Return (x, y) of the center of cell containing provided text 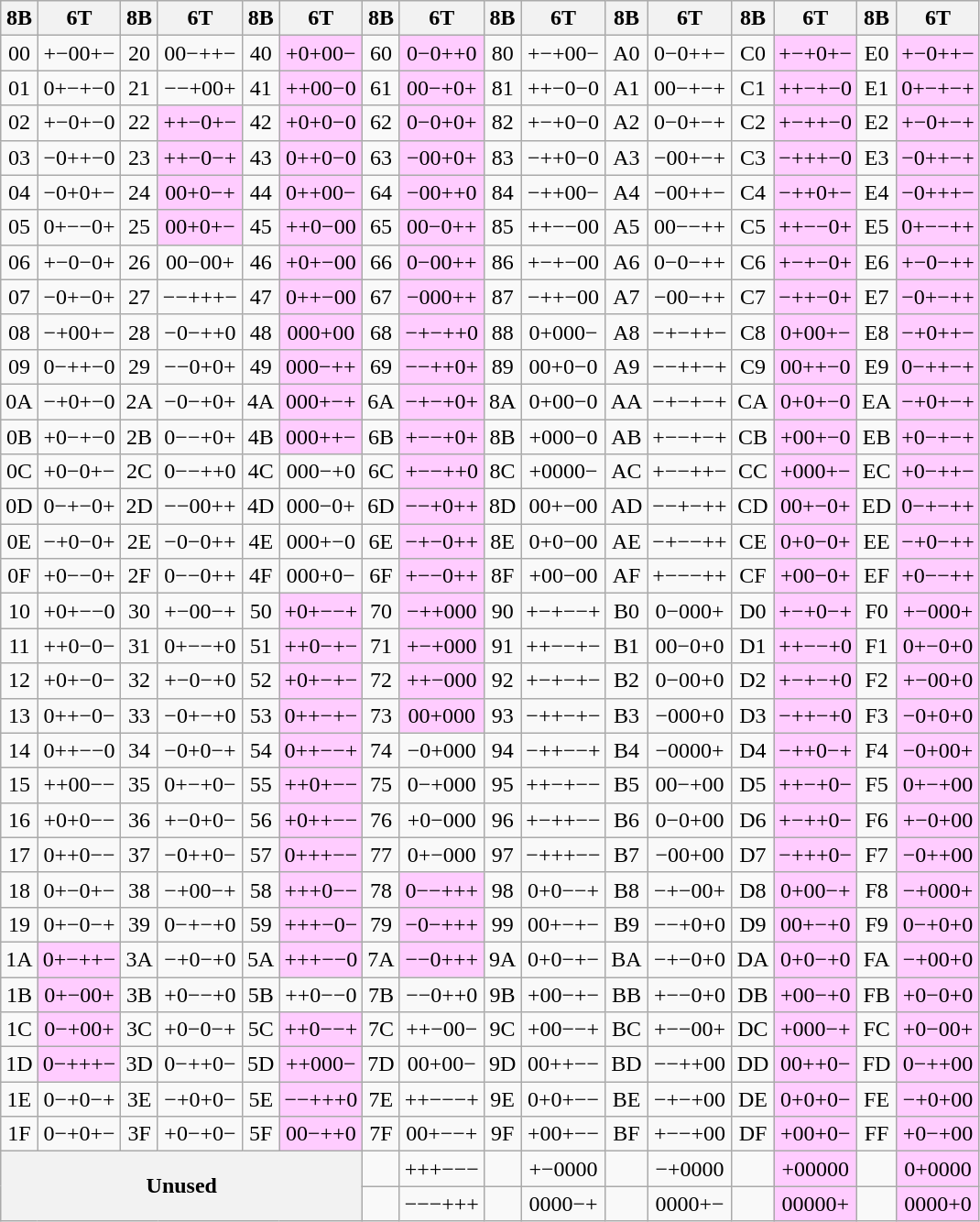
20 (139, 53)
87 (502, 297)
−0+−+0 (200, 715)
6C (381, 472)
B2 (626, 681)
0−+0+− (79, 1134)
−−+++− (200, 297)
4A (261, 401)
−+0+00 (938, 1099)
23 (139, 158)
−0−0++ (200, 541)
0+000− (563, 332)
0−0−++ (690, 262)
54 (261, 750)
−000+0 (690, 715)
F3 (877, 715)
2A (139, 401)
000−++ (321, 366)
−−0+++ (441, 959)
36 (139, 820)
79 (381, 924)
+−++−− (563, 820)
+−00−+ (200, 611)
−0+0+0 (938, 715)
+−++0− (815, 820)
DA (753, 959)
D3 (753, 715)
0−+−0+ (79, 507)
+0−0+0 (938, 994)
−−+++0 (321, 1099)
7B (381, 994)
+−0+−0 (79, 123)
000+0− (321, 576)
E3 (877, 158)
94 (502, 750)
44 (261, 192)
++−0−+ (200, 158)
50 (261, 611)
80 (502, 53)
0−−+0+ (200, 437)
F2 (877, 681)
00+0+− (200, 227)
++−−+− (563, 646)
96 (502, 820)
++−000 (441, 681)
4E (261, 541)
00+−+0 (815, 924)
48 (261, 332)
5B (261, 994)
DB (753, 994)
−++0+− (815, 192)
00++0− (815, 1064)
0+−+00 (938, 785)
−++0−0 (563, 158)
00−0++ (441, 227)
−0+00+ (938, 750)
7E (381, 1099)
A8 (626, 332)
70 (381, 611)
0−00+0 (690, 681)
000+00 (321, 332)
++00−0 (321, 88)
64 (381, 192)
43 (261, 158)
−+0−+0 (200, 959)
0−0++− (690, 53)
39 (139, 924)
−+0+−+ (938, 401)
0−++0− (200, 1064)
+0+−−+ (321, 611)
EC (877, 472)
6B (381, 437)
−0++0− (200, 855)
FF (877, 1134)
5C (261, 1030)
+00−00 (563, 576)
−−+−++ (690, 507)
C9 (753, 366)
EF (877, 576)
AF (626, 576)
6D (381, 507)
−−++0+ (441, 366)
59 (261, 924)
67 (381, 297)
C8 (753, 332)
91 (502, 646)
−0+0+− (79, 192)
−0−+0+ (200, 401)
−000++ (441, 297)
+000−0 (563, 437)
+00+−0 (815, 437)
6E (381, 541)
81 (502, 88)
A0 (626, 53)
+−−−++ (690, 576)
9D (502, 1064)
C7 (753, 297)
62 (381, 123)
0+00−+ (815, 889)
0+−0+0 (938, 646)
2F (139, 576)
FB (877, 994)
04 (19, 192)
−00+−+ (690, 158)
−−−+++ (441, 1204)
−+00+− (79, 332)
+−+−−+ (563, 611)
−++−0+ (815, 297)
7C (381, 1030)
0−++−+ (938, 366)
−0+0−+ (200, 750)
+0−+0− (200, 1134)
00+000 (441, 715)
+−0+0− (200, 820)
B8 (626, 889)
33 (139, 715)
00++−− (563, 1064)
4D (261, 507)
E6 (877, 262)
00−++− (200, 53)
0++0−0 (321, 158)
++00−− (79, 785)
A4 (626, 192)
0+0−+0 (815, 959)
+−−+00 (690, 1134)
45 (261, 227)
A7 (626, 297)
41 (261, 88)
−00++− (690, 192)
3F (139, 1134)
−+−+00 (690, 1099)
0−+0+0 (938, 924)
10 (19, 611)
3A (139, 959)
DC (753, 1030)
C5 (753, 227)
−+0+−0 (79, 401)
32 (139, 681)
53 (261, 715)
9F (502, 1134)
ED (877, 507)
58 (261, 889)
22 (139, 123)
+0+0−− (79, 820)
−0+000 (441, 750)
0+0−0+ (815, 541)
65 (381, 227)
+−+000 (441, 646)
5D (261, 1064)
00++−0 (815, 366)
0+0+−− (563, 1099)
C2 (753, 123)
02 (19, 123)
+−−0+0 (690, 994)
−+++−0 (815, 158)
1A (19, 959)
05 (19, 227)
−++0−+ (815, 750)
0+0000 (938, 1169)
0−0+0+ (441, 123)
−0+−0+ (79, 297)
71 (381, 646)
+−++−0 (815, 123)
38 (139, 889)
E2 (877, 123)
B4 (626, 750)
0+0−+− (563, 959)
−+00+0 (938, 959)
15 (19, 785)
4C (261, 472)
08 (19, 332)
00000+ (815, 1204)
0C (19, 472)
−+0000 (690, 1169)
+−+−0+ (815, 262)
−+−−++ (690, 541)
E1 (877, 88)
−++−00 (563, 297)
+−0−0+ (79, 262)
−−+0++ (441, 507)
1E (19, 1099)
+0−−0+ (79, 576)
+++0−− (321, 889)
++−+0− (815, 785)
+0+−−0 (79, 611)
7D (381, 1064)
++0−00 (321, 227)
DF (753, 1134)
76 (381, 820)
9C (502, 1030)
00+0−0 (563, 366)
++0−−+ (321, 1030)
B7 (626, 855)
+−0000 (563, 1169)
19 (19, 924)
D2 (753, 681)
A9 (626, 366)
++0−+− (321, 646)
21 (139, 88)
25 (139, 227)
−−++−+ (690, 366)
66 (381, 262)
+−+00− (563, 53)
0+−000 (441, 855)
−+−00+ (690, 889)
++−−−+ (441, 1099)
1D (19, 1064)
+0+0−0 (321, 123)
+00−+− (563, 994)
0−+−++ (938, 507)
+00+0− (815, 1134)
24 (139, 192)
AB (626, 437)
+0+−0− (79, 681)
17 (19, 855)
−−++00 (690, 1064)
68 (381, 332)
++000− (321, 1064)
0−0++0 (441, 53)
0+00+− (815, 332)
0B (19, 437)
7A (381, 959)
−+++−− (563, 855)
+0−0−+ (200, 1030)
000++− (321, 437)
−+0++− (938, 332)
0+00−0 (563, 401)
0+−+−+ (938, 88)
F6 (877, 820)
0+−−++ (938, 227)
+0−00+ (938, 1030)
+−−++− (690, 472)
0+−+0− (200, 785)
BC (626, 1030)
000+−+ (321, 401)
72 (381, 681)
+0−0+− (79, 472)
−00−++ (690, 297)
B3 (626, 715)
99 (502, 924)
57 (261, 855)
74 (381, 750)
0+−−0+ (79, 227)
0E (19, 541)
2C (139, 472)
A1 (626, 88)
−+−+0+ (441, 401)
CA (753, 401)
AA (626, 401)
51 (261, 646)
+−0−+0 (200, 681)
BB (626, 994)
95 (502, 785)
13 (19, 715)
8F (502, 576)
E9 (877, 366)
3E (139, 1099)
4B (261, 437)
FD (877, 1064)
++0+−− (321, 785)
0D (19, 507)
DE (753, 1099)
CC (753, 472)
B5 (626, 785)
0++0−− (79, 855)
8C (502, 472)
00+0−+ (200, 192)
06 (19, 262)
+−0−++ (938, 262)
0−00++ (441, 262)
−−+00+ (200, 88)
8A (502, 401)
+−+0−0 (563, 123)
0+−00+ (79, 994)
+000+− (815, 472)
0++−−0 (79, 750)
0−−++0 (200, 472)
+0−+−0 (79, 437)
88 (502, 332)
−−0++0 (441, 994)
00−+0+ (441, 88)
00−00+ (200, 262)
0++−00 (321, 297)
−++000 (441, 611)
0++−0− (79, 715)
−00++0 (441, 192)
C3 (753, 158)
++0−−0 (321, 994)
07 (19, 297)
73 (381, 715)
2D (139, 507)
C4 (753, 192)
5F (261, 1134)
−+++0− (815, 855)
0−−+++ (441, 889)
−+−+−+ (690, 401)
92 (502, 681)
30 (139, 611)
00+−00 (563, 507)
−+0+0− (200, 1099)
00+−0+ (815, 507)
0+−−+0 (200, 646)
6F (381, 576)
0000+0 (938, 1204)
F7 (877, 855)
A2 (626, 123)
+−+0+− (815, 53)
BF (626, 1134)
D7 (753, 855)
2B (139, 437)
+00−−+ (563, 1030)
++−−00 (563, 227)
00−+00 (690, 785)
49 (261, 366)
3C (139, 1030)
26 (139, 262)
+++−−0 (321, 959)
CD (753, 507)
86 (502, 262)
+0−000 (441, 820)
97 (502, 855)
9E (502, 1099)
++−+−− (563, 785)
++−−0+ (815, 227)
18 (19, 889)
0+−+−0 (79, 88)
89 (502, 366)
+−000+ (938, 611)
E5 (877, 227)
000−+0 (321, 472)
BE (626, 1099)
+00−+0 (815, 994)
8E (502, 541)
A6 (626, 262)
++−+−0 (815, 88)
+−−+−+ (690, 437)
0++−−+ (321, 750)
AC (626, 472)
4F (261, 576)
0F (19, 576)
84 (502, 192)
F5 (877, 785)
34 (139, 750)
09 (19, 366)
0+++−− (321, 855)
+−−++0 (441, 472)
8D (502, 507)
0+−++− (79, 959)
−+0−++ (938, 541)
7F (381, 1134)
+0+00− (321, 53)
+−+−00 (563, 262)
+−0+−+ (938, 123)
+−0++− (938, 53)
55 (261, 785)
−++−−+ (563, 750)
B9 (626, 924)
CB (753, 437)
5E (261, 1099)
+0+−+− (321, 681)
D6 (753, 820)
EB (877, 437)
−00+00 (690, 855)
83 (502, 158)
47 (261, 297)
1F (19, 1134)
0+−0−+ (79, 924)
−0−++0 (200, 332)
−0+++− (938, 192)
++−00− (441, 1030)
0−++−0 (79, 366)
0−0+−+ (690, 123)
−+−++− (690, 332)
28 (139, 332)
+−+−+− (563, 681)
01 (19, 88)
82 (502, 123)
0−+000 (441, 785)
0−+++− (79, 1064)
++−0−0 (563, 88)
0+0+−0 (815, 401)
C1 (753, 88)
52 (261, 681)
−+−++0 (441, 332)
E4 (877, 192)
5A (261, 959)
0000+− (690, 1204)
000−0+ (321, 507)
85 (502, 227)
D0 (753, 611)
A5 (626, 227)
2E (139, 541)
F8 (877, 889)
14 (19, 750)
−0+−++ (938, 297)
−++−+0 (815, 715)
1C (19, 1030)
90 (502, 611)
−++00− (563, 192)
C6 (753, 262)
40 (261, 53)
D8 (753, 889)
Unused (181, 1186)
B6 (626, 820)
+−0+00 (938, 820)
00+−−+ (441, 1134)
+0−+00 (938, 1134)
B1 (626, 646)
00+00− (441, 1064)
+0−−+0 (200, 994)
+0−+−+ (938, 437)
6A (381, 401)
−+00−+ (200, 889)
++0−0− (79, 646)
E8 (877, 332)
+−+0−+ (815, 611)
0++00− (321, 192)
0000−+ (563, 1204)
03 (19, 158)
−0++−+ (938, 158)
−0000+ (690, 750)
00−+−+ (690, 88)
F9 (877, 924)
B0 (626, 611)
−+0−0+ (79, 541)
56 (261, 820)
FE (877, 1099)
3B (139, 994)
0−+−+0 (200, 924)
00−0+0 (690, 646)
−+−0+0 (690, 959)
75 (381, 785)
00+−+− (563, 924)
D4 (753, 750)
31 (139, 646)
0−0+00 (690, 820)
61 (381, 88)
+−00+0 (938, 681)
D5 (753, 785)
9B (502, 994)
−−+0+0 (690, 924)
BA (626, 959)
1B (19, 994)
−0++−0 (79, 158)
0+0−−+ (563, 889)
−0++00 (938, 855)
+++−−− (441, 1169)
+−00+− (79, 53)
D9 (753, 924)
+00−0+ (815, 576)
−−00++ (200, 507)
−0−+++ (441, 924)
−−0+0+ (200, 366)
+0−++− (938, 472)
+−+−+0 (815, 681)
00−−++ (690, 227)
−+000+ (938, 889)
+00000 (815, 1169)
0+−0+− (79, 889)
60 (381, 53)
AE (626, 541)
+0−−++ (938, 576)
A3 (626, 158)
AD (626, 507)
3D (139, 1064)
12 (19, 681)
++−0+− (200, 123)
E7 (877, 297)
+00+−− (563, 1134)
++−−+0 (815, 646)
DD (753, 1064)
0+0−00 (563, 541)
0+0+0− (815, 1099)
0A (19, 401)
−++−+− (563, 715)
F1 (877, 646)
FC (877, 1030)
BD (626, 1064)
F4 (877, 750)
78 (381, 889)
CF (753, 576)
93 (502, 715)
46 (261, 262)
63 (381, 158)
EE (877, 541)
+−−0++ (441, 576)
00−++0 (321, 1134)
0−000+ (690, 611)
69 (381, 366)
E0 (877, 53)
+0+−00 (321, 262)
+++−0− (321, 924)
−+−0++ (441, 541)
0−+00+ (79, 1030)
37 (139, 855)
98 (502, 889)
0++−+− (321, 715)
77 (381, 855)
11 (19, 646)
0−+0−+ (79, 1099)
42 (261, 123)
000+−0 (321, 541)
0−−0++ (200, 576)
27 (139, 297)
+0++−− (321, 820)
+0000− (563, 472)
+−−00+ (690, 1030)
CE (753, 541)
C0 (753, 53)
16 (19, 820)
00 (19, 53)
9A (502, 959)
EA (877, 401)
+−−+0+ (441, 437)
+000−+ (815, 1030)
29 (139, 366)
F0 (877, 611)
FA (877, 959)
35 (139, 785)
D1 (753, 646)
0−++00 (938, 1064)
−00+0+ (441, 158)
